Determine the (x, y) coordinate at the center of the cell enclosing the given text.  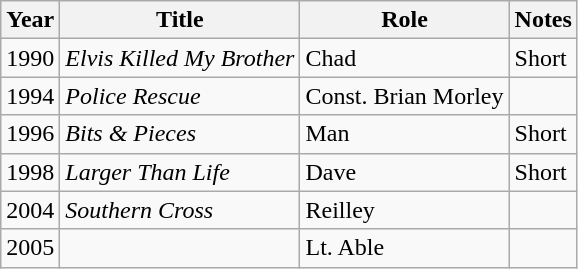
Man (404, 134)
Lt. Able (404, 248)
Title (180, 20)
Role (404, 20)
Const. Brian Morley (404, 96)
1996 (30, 134)
Southern Cross (180, 210)
2004 (30, 210)
1994 (30, 96)
1998 (30, 172)
Reilley (404, 210)
2005 (30, 248)
Notes (543, 20)
Larger Than Life (180, 172)
Police Rescue (180, 96)
Elvis Killed My Brother (180, 58)
Chad (404, 58)
Bits & Pieces (180, 134)
1990 (30, 58)
Dave (404, 172)
Year (30, 20)
